Identify which cell holds the provided text, then report its (X, Y) central coordinate. 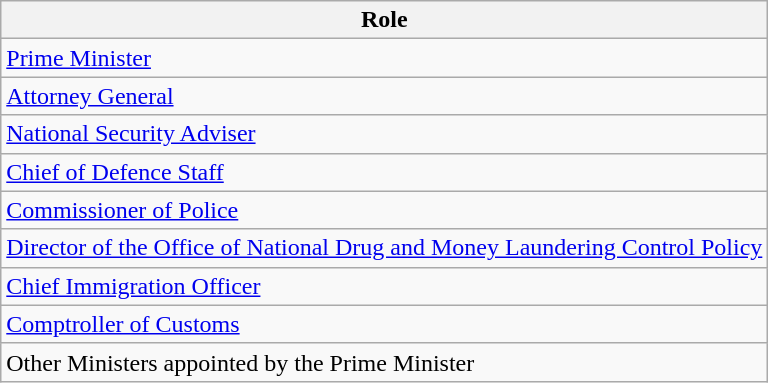
Comptroller of Customs (384, 324)
Chief of Defence Staff (384, 172)
Other Ministers appointed by the Prime Minister (384, 362)
Commissioner of Police (384, 210)
Prime Minister (384, 58)
Director of the Office of National Drug and Money Laundering Control Policy (384, 248)
National Security Adviser (384, 134)
Attorney General (384, 96)
Chief Immigration Officer (384, 286)
Role (384, 20)
